Scan for the cell matching the given text and deliver its (x, y) coordinate at center. 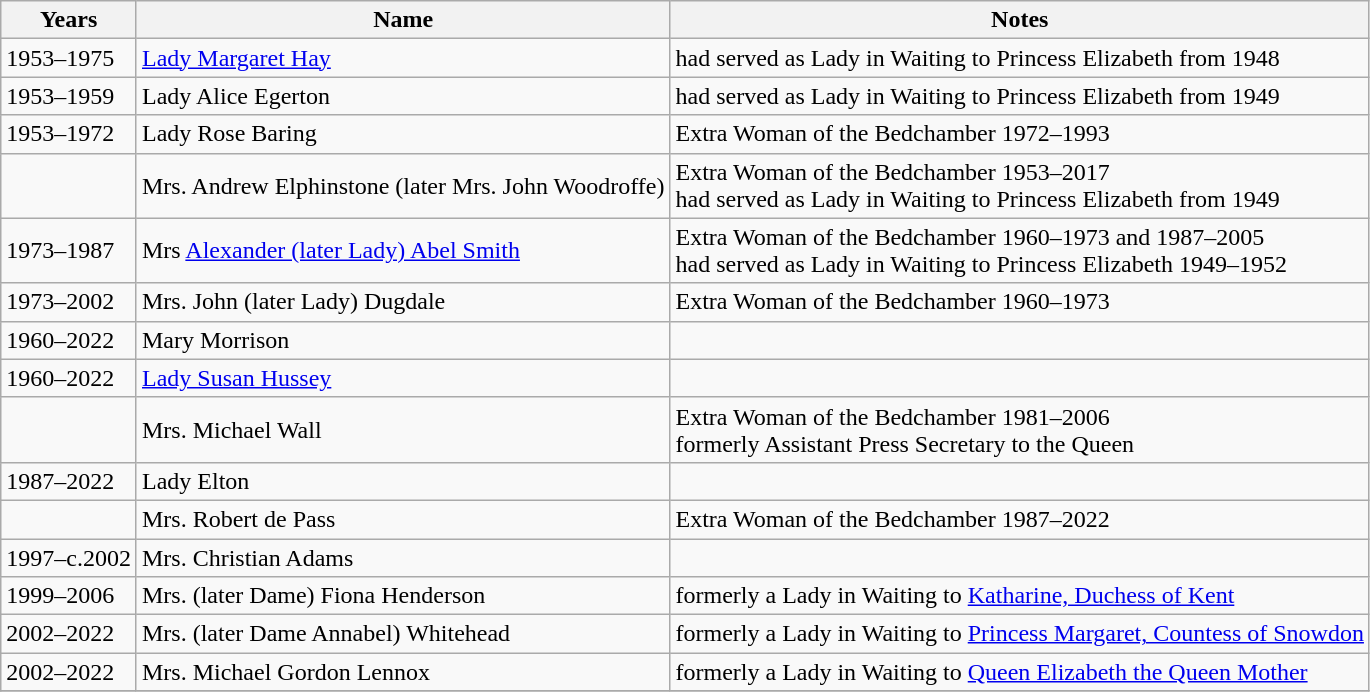
Mary Morrison (403, 340)
Extra Woman of the Bedchamber 1960–1973 and 1987–2005 had served as Lady in Waiting to Princess Elizabeth 1949–1952 (1020, 250)
Mrs. John (later Lady) Dugdale (403, 302)
Mrs. (later Dame Annabel) Whitehead (403, 634)
formerly a Lady in Waiting to Princess Margaret, Countess of Snowdon (1020, 634)
1973–1987 (69, 250)
Extra Woman of the Bedchamber 1987–2022 (1020, 519)
Mrs. Christian Adams (403, 557)
Lady Elton (403, 481)
1999–2006 (69, 596)
1973–2002 (69, 302)
Mrs Alexander (later Lady) Abel Smith (403, 250)
1997–c.2002 (69, 557)
Extra Woman of the Bedchamber 1981–2006 formerly Assistant Press Secretary to the Queen (1020, 430)
Lady Margaret Hay (403, 58)
formerly a Lady in Waiting to Queen Elizabeth the Queen Mother (1020, 672)
had served as Lady in Waiting to Princess Elizabeth from 1949 (1020, 96)
Lady Rose Baring (403, 134)
Extra Woman of the Bedchamber 1972–1993 (1020, 134)
Extra Woman of the Bedchamber 1953–2017 had served as Lady in Waiting to Princess Elizabeth from 1949 (1020, 186)
1953–1972 (69, 134)
1953–1975 (69, 58)
formerly a Lady in Waiting to Katharine, Duchess of Kent (1020, 596)
Mrs. Michael Wall (403, 430)
Notes (1020, 20)
1953–1959 (69, 96)
Years (69, 20)
Lady Alice Egerton (403, 96)
Lady Susan Hussey (403, 378)
Mrs. Robert de Pass (403, 519)
Mrs. Michael Gordon Lennox (403, 672)
1987–2022 (69, 481)
Mrs. (later Dame) Fiona Henderson (403, 596)
Extra Woman of the Bedchamber 1960–1973 (1020, 302)
Name (403, 20)
Mrs. Andrew Elphinstone (later Mrs. John Woodroffe) (403, 186)
had served as Lady in Waiting to Princess Elizabeth from 1948 (1020, 58)
